Extract the [x, y] coordinate from the center of the cell holding the provided text.  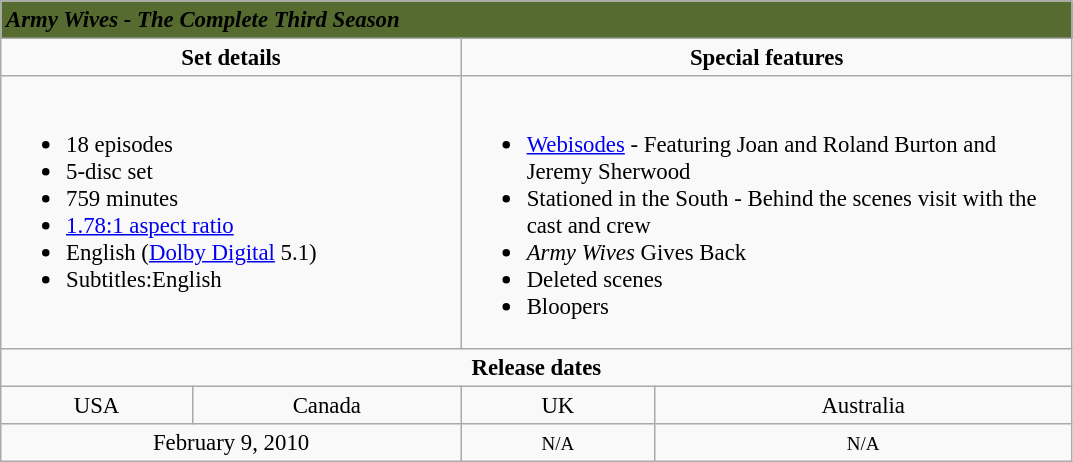
UK [558, 405]
Australia [863, 405]
February 9, 2010 [232, 442]
Canada [326, 405]
USA [97, 405]
Release dates [536, 367]
Special features [766, 58]
Army Wives - The Complete Third Season [536, 20]
18 episodes5-disc set759 minutes1.78:1 aspect ratioEnglish (Dolby Digital 5.1)Subtitles:English [232, 212]
Set details [232, 58]
